Identify which cell holds the provided text, then report its (x, y) central coordinate. 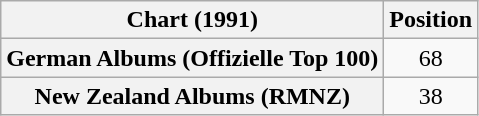
New Zealand Albums (RMNZ) (192, 96)
German Albums (Offizielle Top 100) (192, 58)
Position (431, 20)
Chart (1991) (192, 20)
68 (431, 58)
38 (431, 96)
